Pinpoint the cell where the given text exists, returning its (X, Y) midpoint coordinate. 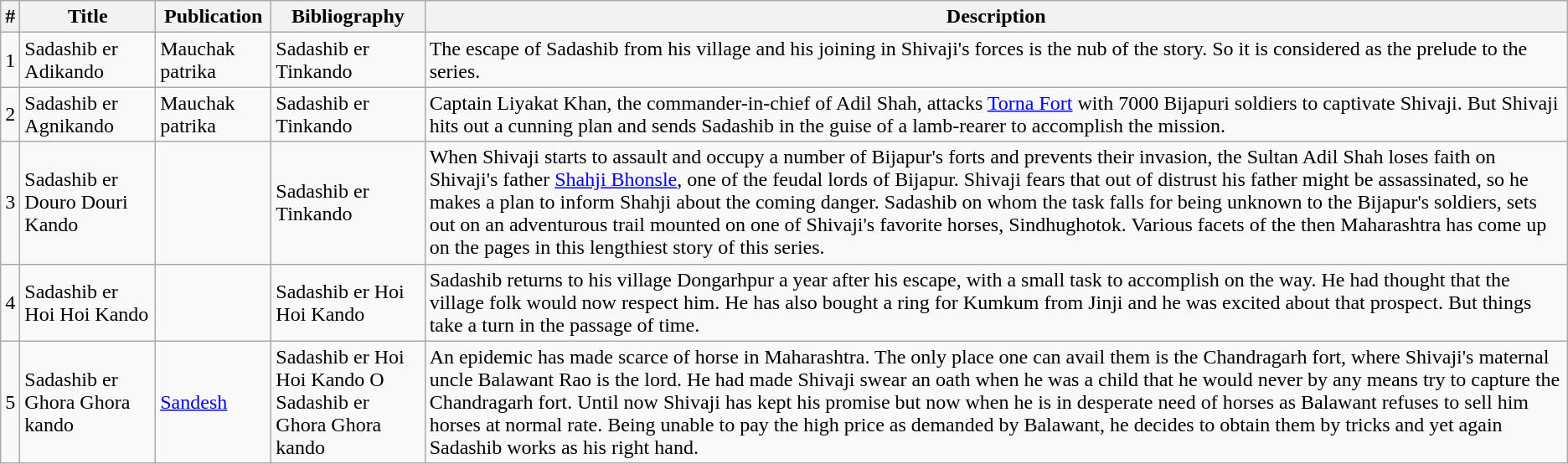
Sadashib er Adikando (88, 60)
2 (10, 114)
1 (10, 60)
Sadashib er Ghora Ghora kando (88, 402)
3 (10, 203)
4 (10, 302)
Description (996, 17)
Publication (214, 17)
Title (88, 17)
Sadashib er Douro Douri Kando (88, 203)
Sadashib er Hoi Hoi Kando OSadashib er Ghora Ghora kando (348, 402)
Sandesh (214, 402)
5 (10, 402)
# (10, 17)
Sadashib er Agnikando (88, 114)
Bibliography (348, 17)
